Search for the cell housing the specified text and yield its [x, y] center coordinate. 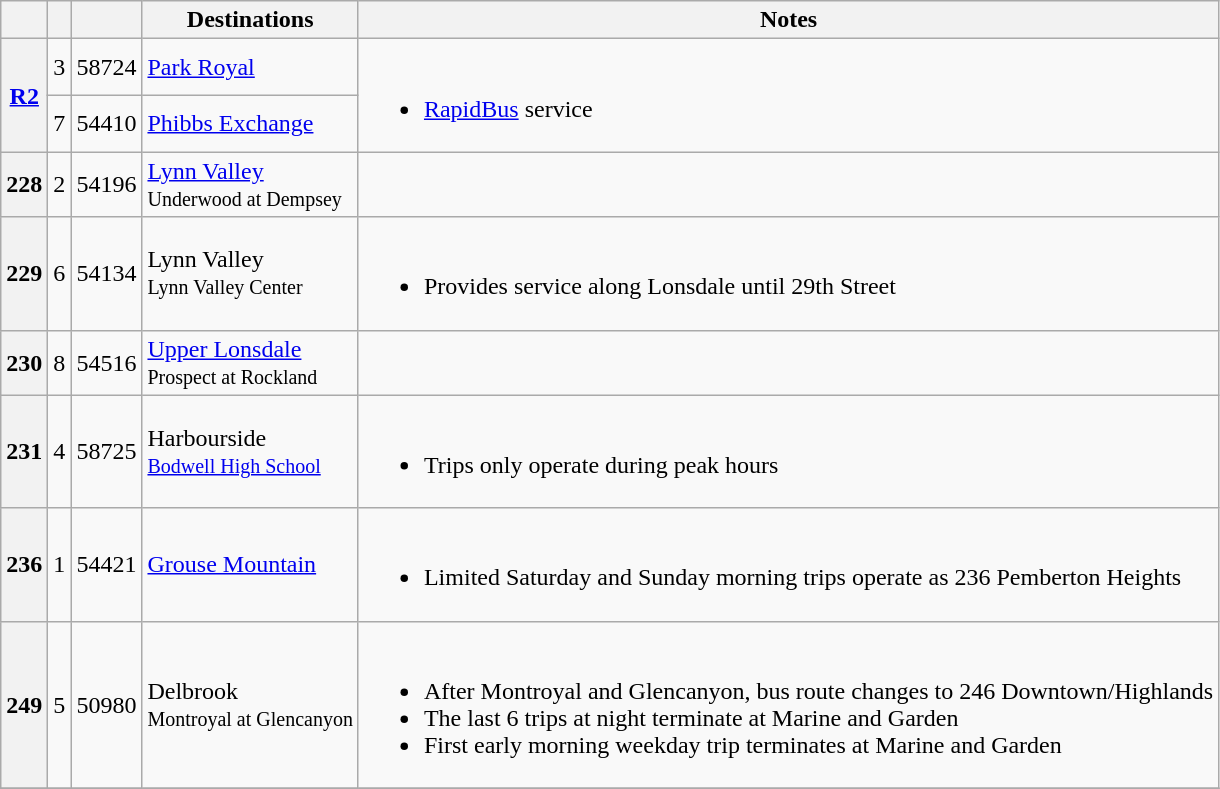
249 [24, 704]
Notes [788, 20]
54134 [106, 274]
231 [24, 452]
7 [60, 124]
DelbrookMontroyal at Glencanyon [250, 704]
Lynn ValleyUnderwood at Dempsey [250, 184]
1 [60, 564]
Provides service along Lonsdale until 29th Street [788, 274]
236 [24, 564]
Limited Saturday and Sunday morning trips operate as 236 Pemberton Heights [788, 564]
HarboursideBodwell High School [250, 452]
8 [60, 362]
3 [60, 68]
Lynn ValleyLynn Valley Center [250, 274]
58724 [106, 68]
54196 [106, 184]
Trips only operate during peak hours [788, 452]
2 [60, 184]
230 [24, 362]
229 [24, 274]
RapidBus service [788, 96]
6 [60, 274]
54421 [106, 564]
Grouse Mountain [250, 564]
228 [24, 184]
54516 [106, 362]
5 [60, 704]
58725 [106, 452]
Phibbs Exchange [250, 124]
54410 [106, 124]
Upper LonsdaleProspect at Rockland [250, 362]
Destinations [250, 20]
50980 [106, 704]
Park Royal [250, 68]
4 [60, 452]
R2 [24, 96]
